Output the (x, y) coordinate of the center of the cell containing the given text.  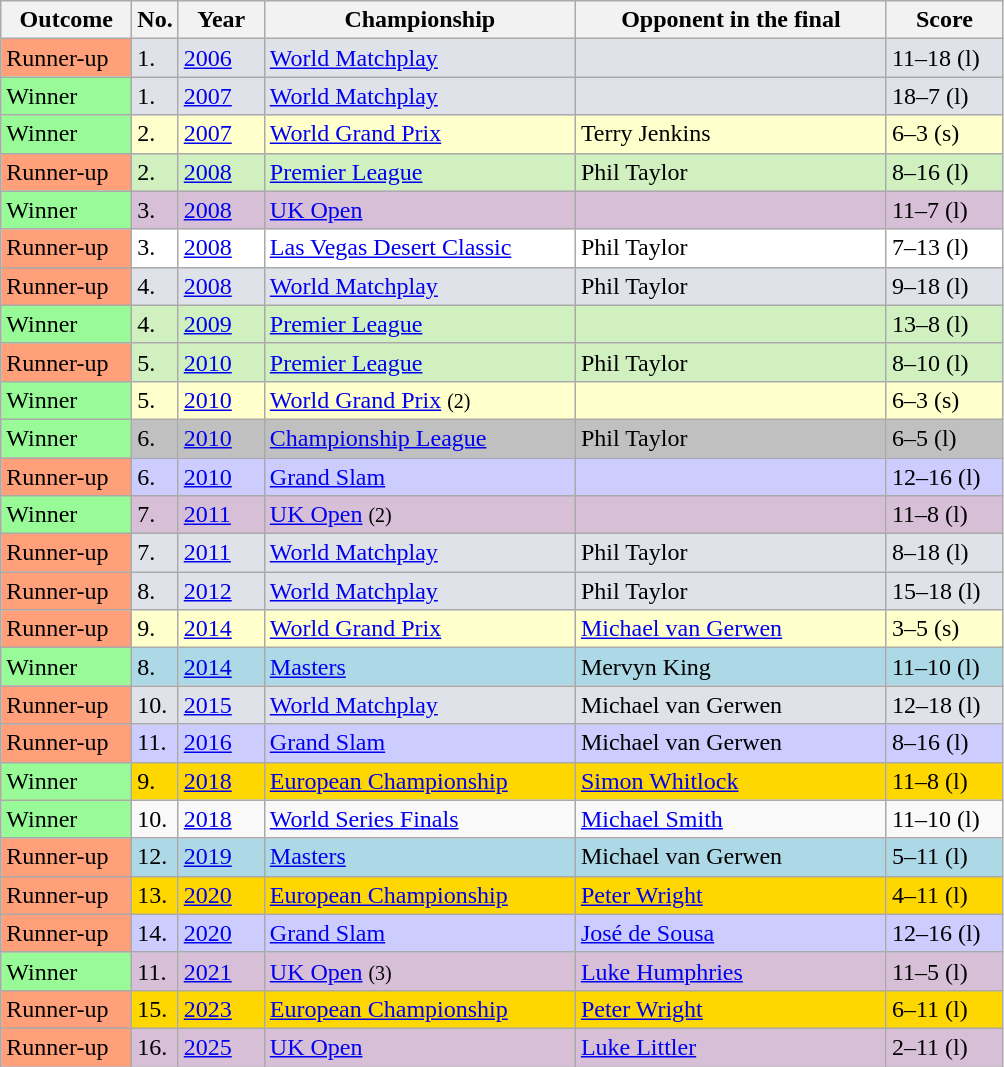
Opponent in the final (730, 20)
Terry Jenkins (730, 134)
Luke Humphries (730, 971)
12–18 (l) (944, 705)
World Series Finals (420, 819)
14. (155, 933)
UK Open (3) (420, 971)
Score (944, 20)
No. (155, 20)
Luke Littler (730, 1047)
2016 (221, 743)
2006 (221, 58)
2021 (221, 971)
6–11 (l) (944, 1009)
2025 (221, 1047)
3–5 (s) (944, 629)
Michael Smith (730, 819)
José de Sousa (730, 933)
4–11 (l) (944, 895)
11–7 (l) (944, 210)
Championship League (420, 438)
16. (155, 1047)
8–18 (l) (944, 553)
13–8 (l) (944, 324)
11–5 (l) (944, 971)
7–13 (l) (944, 248)
2–11 (l) (944, 1047)
9–18 (l) (944, 286)
13. (155, 895)
Simon Whitlock (730, 781)
12. (155, 857)
8–10 (l) (944, 362)
2023 (221, 1009)
2009 (221, 324)
Championship (420, 20)
Outcome (66, 20)
Mervyn King (730, 667)
11–18 (l) (944, 58)
Las Vegas Desert Classic (420, 248)
UK Open (2) (420, 515)
5–11 (l) (944, 857)
18–7 (l) (944, 96)
Year (221, 20)
15–18 (l) (944, 591)
2019 (221, 857)
15. (155, 1009)
World Grand Prix (2) (420, 400)
2015 (221, 705)
2012 (221, 591)
6–5 (l) (944, 438)
